From the cell containing the given text, extract its center point as (X, Y) coordinate. 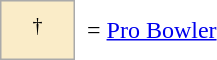
† (38, 30)
